Search for the cell housing the specified text and yield its (X, Y) center coordinate. 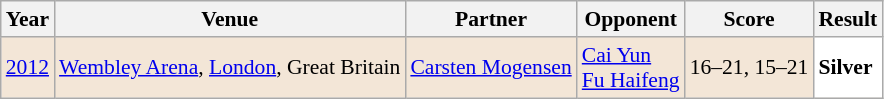
Year (28, 19)
Silver (848, 68)
Cai Yun Fu Haifeng (631, 68)
Carsten Mogensen (490, 68)
Partner (490, 19)
16–21, 15–21 (750, 68)
Venue (230, 19)
Result (848, 19)
2012 (28, 68)
Opponent (631, 19)
Score (750, 19)
Wembley Arena, London, Great Britain (230, 68)
